Find where the given text appears and provide that cell's center as [x, y] coordinate. 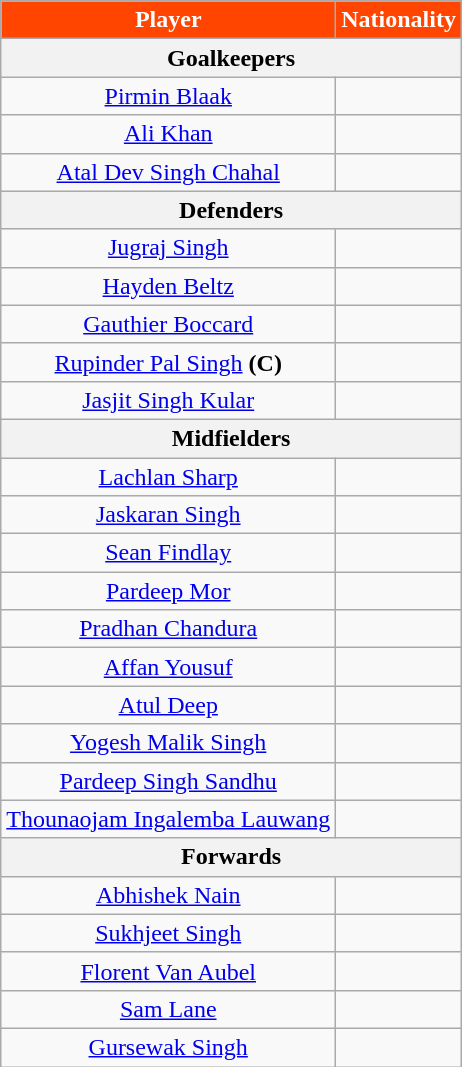
Thounaojam Ingalemba Lauwang [168, 819]
Gursewak Singh [168, 1047]
Florent Van Aubel [168, 971]
Player [168, 20]
Defenders [232, 210]
Rupinder Pal Singh (C) [168, 362]
Sukhjeet Singh [168, 933]
Abhishek Nain [168, 895]
Atal Dev Singh Chahal [168, 172]
Goalkeepers [232, 58]
Atul Deep [168, 705]
Pradhan Chandura [168, 629]
Gauthier Boccard [168, 324]
Sam Lane [168, 1009]
Midfielders [232, 438]
Yogesh Malik Singh [168, 743]
Jasjit Singh Kular [168, 400]
Hayden Beltz [168, 286]
Jaskaran Singh [168, 515]
Pirmin Blaak [168, 96]
Pardeep Singh Sandhu [168, 781]
Nationality [399, 20]
Lachlan Sharp [168, 477]
Pardeep Mor [168, 591]
Affan Yousuf [168, 667]
Ali Khan [168, 134]
Jugraj Singh [168, 248]
Forwards [232, 857]
Sean Findlay [168, 553]
